From the cell containing the given text, extract its center point as [x, y] coordinate. 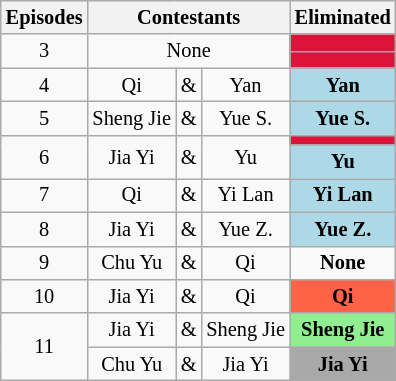
4 [44, 85]
6 [44, 156]
Episodes [44, 17]
3 [44, 51]
Contestants [188, 17]
10 [44, 296]
9 [44, 263]
7 [44, 195]
11 [44, 346]
5 [44, 118]
8 [44, 229]
Eliminated [343, 17]
